Capture the cell that displays the provided text and extract its (X, Y) central coordinate. 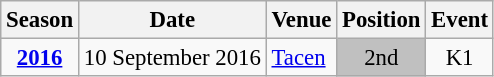
10 September 2016 (172, 58)
Position (382, 20)
Season (40, 20)
Tacen (302, 58)
2016 (40, 58)
K1 (460, 58)
2nd (382, 58)
Venue (302, 20)
Event (460, 20)
Date (172, 20)
